Locate the cell with the specified text and output its (X, Y) center coordinate. 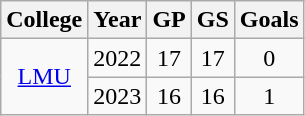
0 (269, 58)
Goals (269, 20)
2023 (118, 96)
LMU (44, 77)
GP (169, 20)
1 (269, 96)
2022 (118, 58)
Year (118, 20)
GS (212, 20)
College (44, 20)
